Determine the [X, Y] coordinate at the center of the cell enclosing the given text.  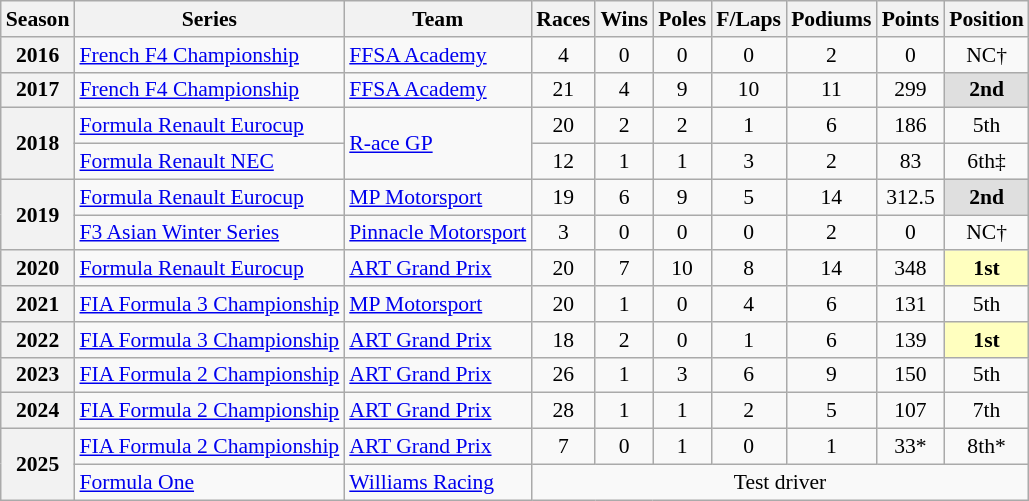
Points [911, 19]
Races [563, 19]
150 [911, 375]
Formula One [209, 482]
2018 [38, 144]
F3 Asian Winter Series [209, 233]
33* [911, 447]
Season [38, 19]
Pinnacle Motorsport [438, 233]
2023 [38, 375]
131 [911, 304]
Poles [682, 19]
Series [209, 19]
299 [911, 90]
139 [911, 340]
2022 [38, 340]
Podiums [832, 19]
2017 [38, 90]
26 [563, 375]
186 [911, 126]
R-ace GP [438, 144]
7th [986, 411]
Team [438, 19]
Wins [624, 19]
28 [563, 411]
8th* [986, 447]
2025 [38, 464]
18 [563, 340]
2020 [38, 269]
11 [832, 90]
6th‡ [986, 162]
Williams Racing [438, 482]
F/Laps [748, 19]
Position [986, 19]
2016 [38, 55]
83 [911, 162]
107 [911, 411]
2024 [38, 411]
2021 [38, 304]
12 [563, 162]
21 [563, 90]
19 [563, 197]
2019 [38, 214]
Formula Renault NEC [209, 162]
348 [911, 269]
312.5 [911, 197]
8 [748, 269]
Test driver [780, 482]
